Return (x, y) of the center of cell containing provided text 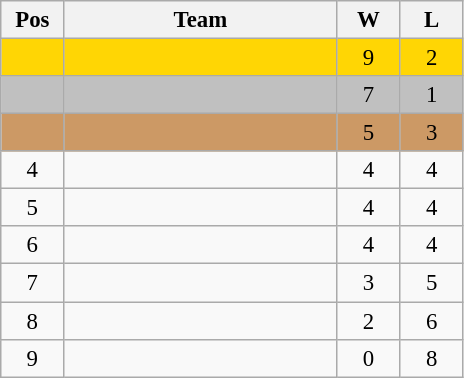
0 (368, 358)
Team (200, 20)
Pos (32, 20)
1 (432, 95)
L (432, 20)
W (368, 20)
